Find where the given text appears and provide that cell's center as (X, Y) coordinate. 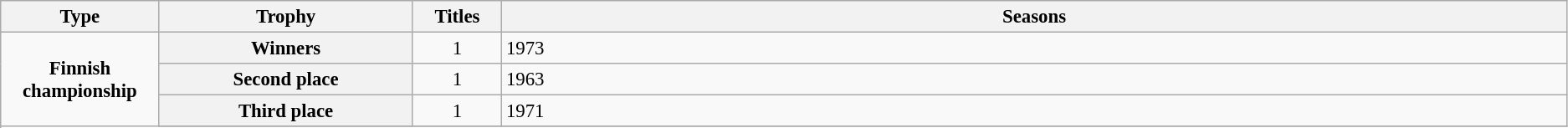
1973 (1034, 49)
1971 (1034, 111)
Second place (286, 79)
Titles (457, 17)
1963 (1034, 79)
Winners (286, 49)
Trophy (286, 17)
Seasons (1034, 17)
Third place (286, 111)
Finnish championship (80, 80)
Type (80, 17)
